Pinpoint the cell where the given text exists, returning its [X, Y] midpoint coordinate. 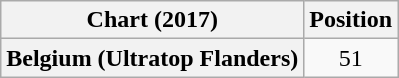
Chart (2017) [152, 20]
51 [351, 58]
Position [351, 20]
Belgium (Ultratop Flanders) [152, 58]
